Locate the cell with the specified text and output its (X, Y) center coordinate. 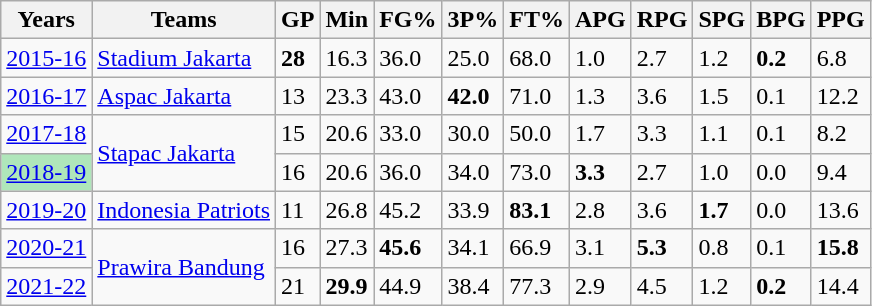
FT% (537, 20)
3.1 (601, 248)
Prawira Bandung (184, 267)
45.6 (408, 248)
83.1 (537, 210)
26.8 (347, 210)
33.0 (408, 134)
2018-19 (46, 172)
2020-21 (46, 248)
34.1 (473, 248)
Min (347, 20)
66.9 (537, 248)
2.8 (601, 210)
0.8 (722, 248)
8.2 (840, 134)
SPG (722, 20)
77.3 (537, 286)
FG% (408, 20)
68.0 (537, 58)
Aspac Jakarta (184, 96)
42.0 (473, 96)
16.3 (347, 58)
44.9 (408, 286)
9.4 (840, 172)
23.3 (347, 96)
15 (298, 134)
2015-16 (46, 58)
2019-20 (46, 210)
APG (601, 20)
15.8 (840, 248)
38.4 (473, 286)
4.5 (662, 286)
29.9 (347, 286)
50.0 (537, 134)
45.2 (408, 210)
13.6 (840, 210)
13 (298, 96)
RPG (662, 20)
73.0 (537, 172)
5.3 (662, 248)
1.3 (601, 96)
BPG (781, 20)
12.2 (840, 96)
2016-17 (46, 96)
1.5 (722, 96)
1.1 (722, 134)
2021-22 (46, 286)
Years (46, 20)
6.8 (840, 58)
14.4 (840, 286)
33.9 (473, 210)
3P% (473, 20)
34.0 (473, 172)
Teams (184, 20)
30.0 (473, 134)
PPG (840, 20)
11 (298, 210)
Indonesia Patriots (184, 210)
21 (298, 286)
GP (298, 20)
28 (298, 58)
2017-18 (46, 134)
25.0 (473, 58)
2.9 (601, 286)
71.0 (537, 96)
43.0 (408, 96)
Stadium Jakarta (184, 58)
Stapac Jakarta (184, 153)
27.3 (347, 248)
